Provide the [X, Y] coordinate of the cell's center where the given text is located.  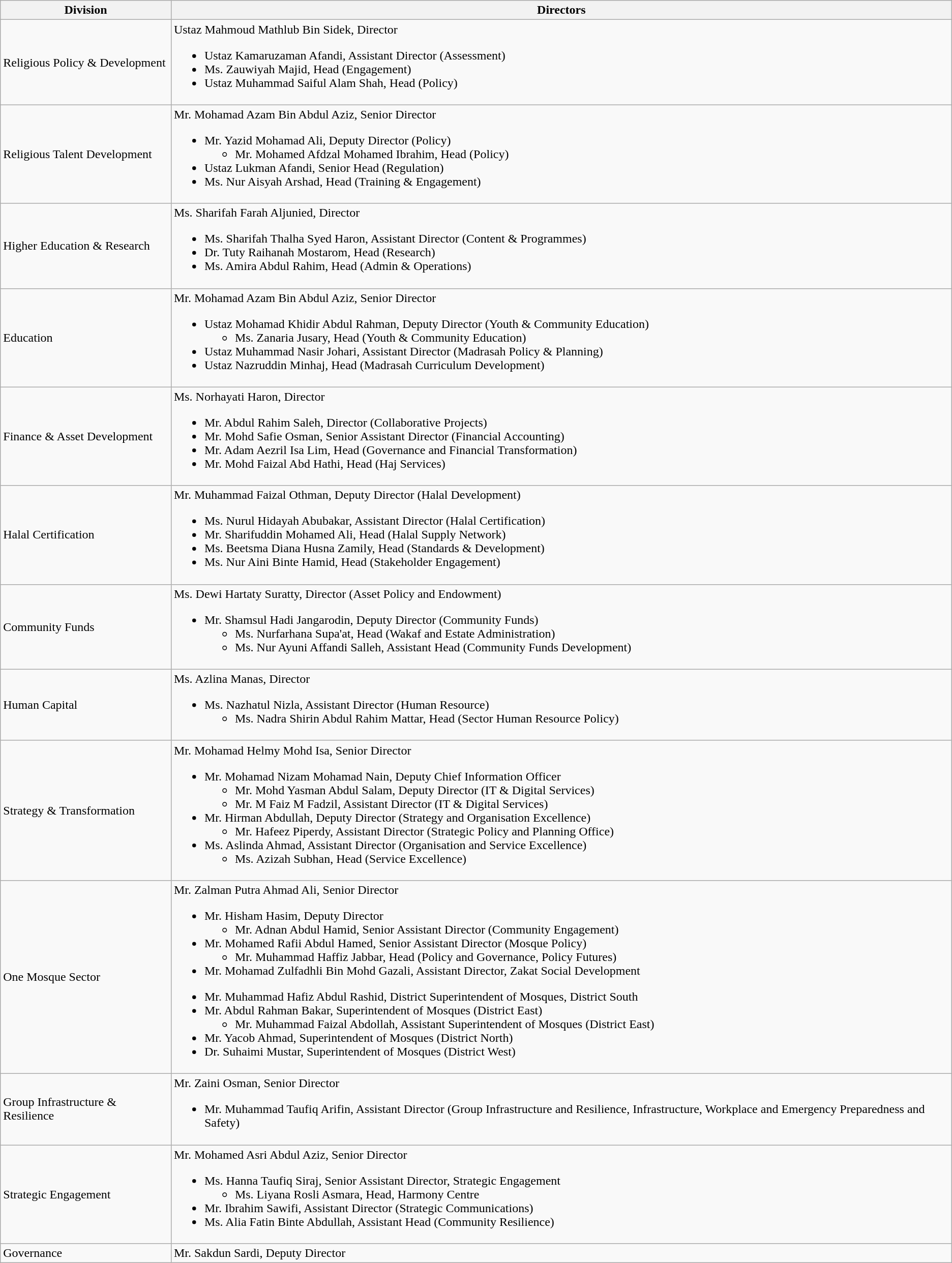
Human Capital [86, 705]
One Mosque Sector [86, 977]
Governance [86, 1253]
Directors [561, 10]
Halal Certification [86, 535]
Strategic Engagement [86, 1194]
Religious Talent Development [86, 154]
Education [86, 338]
Finance & Asset Development [86, 436]
Division [86, 10]
Religious Policy & Development [86, 62]
Mr. Sakdun Sardi, Deputy Director [561, 1253]
Strategy & Transformation [86, 810]
Group Infrastructure & Resilience [86, 1109]
Community Funds [86, 626]
Higher Education & Research [86, 246]
